Scan for the cell matching the given text and deliver its [x, y] coordinate at center. 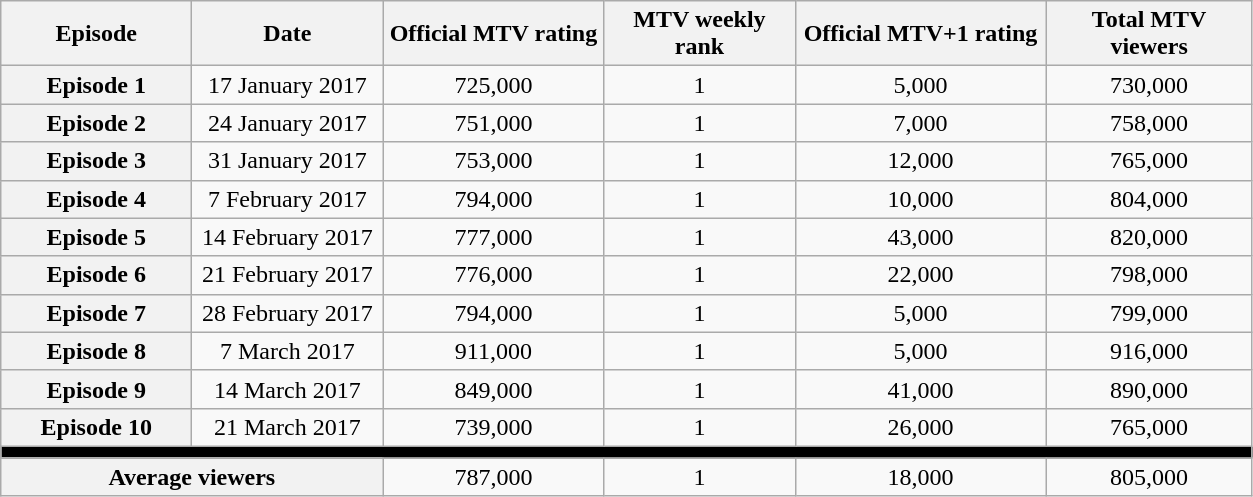
820,000 [1149, 237]
751,000 [494, 123]
41,000 [920, 389]
7,000 [920, 123]
10,000 [920, 199]
911,000 [494, 351]
Average viewers [192, 477]
799,000 [1149, 313]
Episode 8 [96, 351]
849,000 [494, 389]
7 February 2017 [288, 199]
24 January 2017 [288, 123]
18,000 [920, 477]
Episode 5 [96, 237]
43,000 [920, 237]
MTV weekly rank [700, 34]
753,000 [494, 161]
7 March 2017 [288, 351]
776,000 [494, 275]
890,000 [1149, 389]
26,000 [920, 427]
Episode 4 [96, 199]
Episode 7 [96, 313]
916,000 [1149, 351]
Episode 6 [96, 275]
730,000 [1149, 85]
Episode 1 [96, 85]
725,000 [494, 85]
777,000 [494, 237]
Episode 3 [96, 161]
31 January 2017 [288, 161]
758,000 [1149, 123]
12,000 [920, 161]
798,000 [1149, 275]
Official MTV+1 rating [920, 34]
804,000 [1149, 199]
Episode [96, 34]
Date [288, 34]
28 February 2017 [288, 313]
Total MTV viewers [1149, 34]
Episode 9 [96, 389]
Episode 10 [96, 427]
14 February 2017 [288, 237]
21 February 2017 [288, 275]
739,000 [494, 427]
Episode 2 [96, 123]
22,000 [920, 275]
21 March 2017 [288, 427]
Official MTV rating [494, 34]
805,000 [1149, 477]
14 March 2017 [288, 389]
787,000 [494, 477]
17 January 2017 [288, 85]
